Return the (X, Y) coordinate for the center point of the cell that contains the specified text.  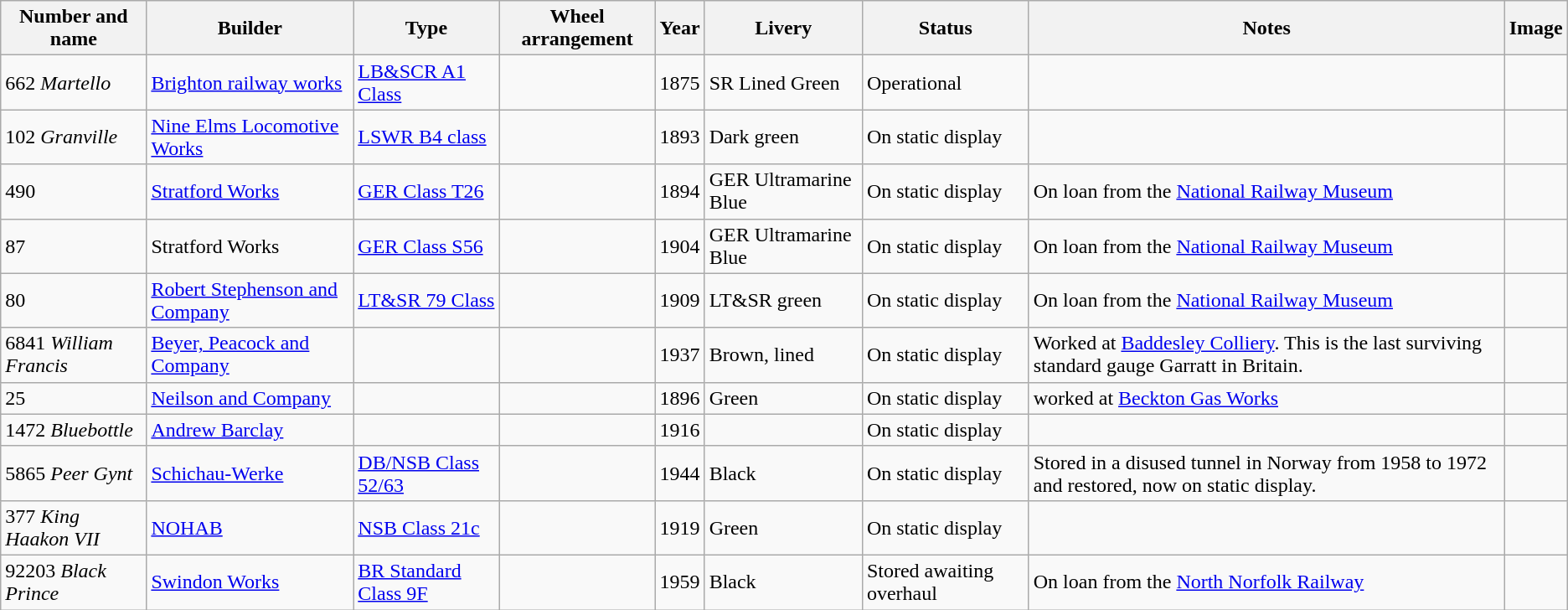
Builder (250, 28)
Brighton railway works (250, 82)
1893 (680, 137)
LT&SR green (783, 300)
Andrew Barclay (250, 430)
LSWR B4 class (426, 137)
1916 (680, 430)
490 (74, 191)
NSB Class 21c (426, 528)
Robert Stephenson and Company (250, 300)
Nine Elms Locomotive Works (250, 137)
1944 (680, 473)
LT&SR 79 Class (426, 300)
102 Granville (74, 137)
87 (74, 246)
Image (1536, 28)
1875 (680, 82)
Notes (1266, 28)
Wheel arrangement (577, 28)
1919 (680, 528)
Type (426, 28)
On loan from the North Norfolk Railway (1266, 582)
GER Class S56 (426, 246)
92203 Black Prince (74, 582)
BR Standard Class 9F (426, 582)
Number and name (74, 28)
5865 Peer Gynt (74, 473)
NOHAB (250, 528)
Stored awaiting overhaul (945, 582)
Schichau-Werke (250, 473)
worked at Beckton Gas Works (1266, 398)
LB&SCR A1 Class (426, 82)
DB/NSB Class 52/63 (426, 473)
377 King Haakon VII (74, 528)
1909 (680, 300)
1472 Bluebottle (74, 430)
Brown, lined (783, 355)
25 (74, 398)
1904 (680, 246)
1896 (680, 398)
1959 (680, 582)
Beyer, Peacock and Company (250, 355)
GER Class T26 (426, 191)
Dark green (783, 137)
Worked at Baddesley Colliery. This is the last surviving standard gauge Garratt in Britain. (1266, 355)
Neilson and Company (250, 398)
6841 William Francis (74, 355)
Swindon Works (250, 582)
Operational (945, 82)
1937 (680, 355)
Status (945, 28)
80 (74, 300)
SR Lined Green (783, 82)
Year (680, 28)
662 Martello (74, 82)
Stored in a disused tunnel in Norway from 1958 to 1972 and restored, now on static display. (1266, 473)
Livery (783, 28)
1894 (680, 191)
